Provide the (X, Y) coordinate of the cell's center where the given text is located.  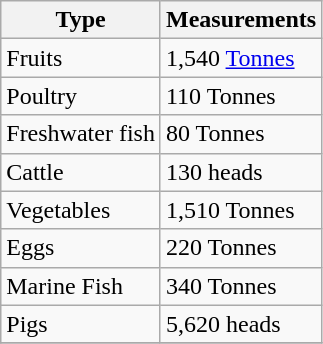
Pigs (81, 324)
Measurements (240, 20)
110 Tonnes (240, 96)
Poultry (81, 96)
5,620 heads (240, 324)
Type (81, 20)
Vegetables (81, 210)
Fruits (81, 58)
220 Tonnes (240, 248)
Eggs (81, 248)
Marine Fish (81, 286)
80 Tonnes (240, 134)
Cattle (81, 172)
1,540 Tonnes (240, 58)
Freshwater fish (81, 134)
340 Tonnes (240, 286)
130 heads (240, 172)
1,510 Tonnes (240, 210)
